Pinpoint the cell where the given text exists, returning its (x, y) midpoint coordinate. 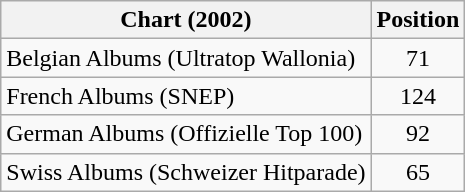
65 (418, 172)
124 (418, 96)
French Albums (SNEP) (186, 96)
German Albums (Offizielle Top 100) (186, 134)
92 (418, 134)
71 (418, 58)
Swiss Albums (Schweizer Hitparade) (186, 172)
Belgian Albums (Ultratop Wallonia) (186, 58)
Position (418, 20)
Chart (2002) (186, 20)
